Identify which cell holds the provided text, then report its (X, Y) central coordinate. 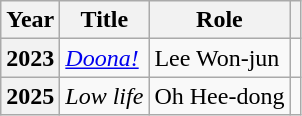
2023 (30, 58)
Lee Won-jun (220, 58)
Low life (104, 96)
Year (30, 20)
Title (104, 20)
Oh Hee-dong (220, 96)
Doona! (104, 58)
2025 (30, 96)
Role (220, 20)
